Provide the [X, Y] coordinate of the cell's center where the given text is located.  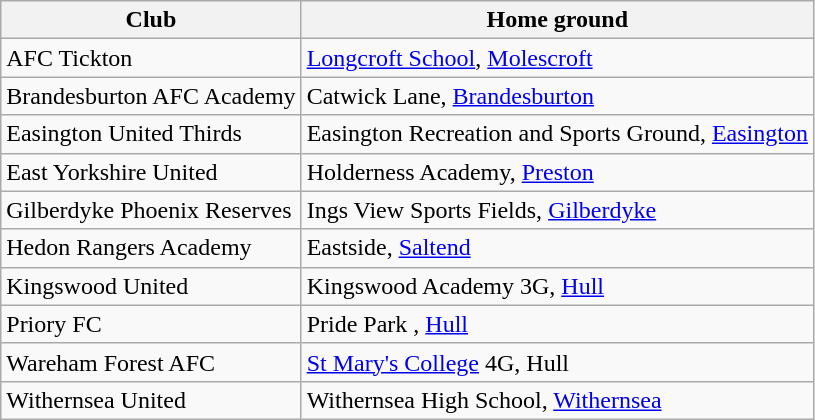
Longcroft School, Molescroft [557, 58]
Wareham Forest AFC [151, 362]
Gilberdyke Phoenix Reserves [151, 210]
Home ground [557, 20]
Catwick Lane, Brandesburton [557, 96]
Withernsea United [151, 400]
East Yorkshire United [151, 172]
Eastside, Saltend [557, 248]
Easington Recreation and Sports Ground, Easington [557, 134]
Withernsea High School, Withernsea [557, 400]
Kingswood Academy 3G, Hull [557, 286]
Ings View Sports Fields, Gilberdyke [557, 210]
Hedon Rangers Academy [151, 248]
Kingswood United [151, 286]
Easington United Thirds [151, 134]
Priory FC [151, 324]
AFC Tickton [151, 58]
Holderness Academy, Preston [557, 172]
Brandesburton AFC Academy [151, 96]
Club [151, 20]
Pride Park , Hull [557, 324]
St Mary's College 4G, Hull [557, 362]
